Identify which cell holds the provided text, then report its (X, Y) central coordinate. 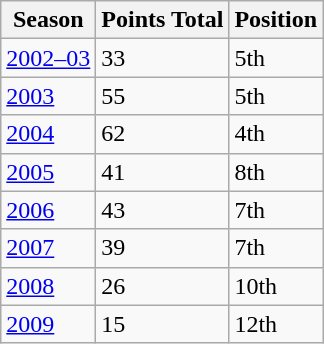
2007 (48, 248)
8th (276, 172)
Points Total (162, 20)
33 (162, 58)
43 (162, 210)
12th (276, 324)
2006 (48, 210)
Position (276, 20)
62 (162, 134)
41 (162, 172)
55 (162, 96)
2008 (48, 286)
10th (276, 286)
26 (162, 286)
39 (162, 248)
2005 (48, 172)
Season (48, 20)
2004 (48, 134)
4th (276, 134)
2003 (48, 96)
2002–03 (48, 58)
2009 (48, 324)
15 (162, 324)
